Output the [X, Y] coordinate of the center of the cell containing the given text.  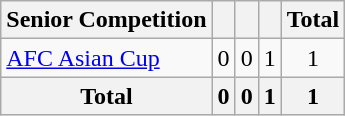
AFC Asian Cup [106, 58]
Senior Competition [106, 20]
